Return the (x, y) coordinate for the center point of the cell that contains the specified text.  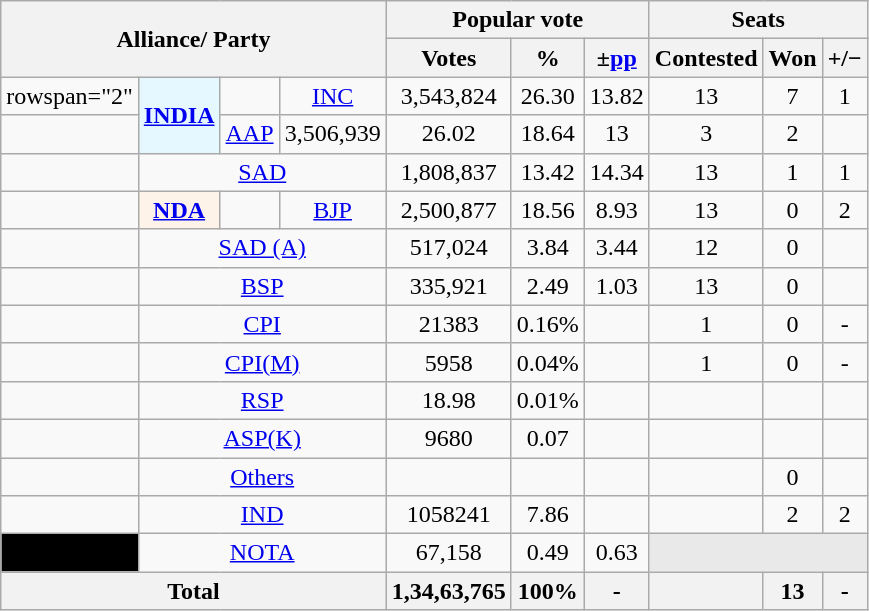
18.64 (548, 134)
CPI (262, 324)
3.84 (548, 248)
% (548, 58)
100% (548, 591)
rowspan="2" (70, 96)
1.03 (616, 286)
Others (262, 477)
1,808,837 (448, 172)
2.49 (548, 286)
18.56 (548, 210)
18.98 (448, 400)
7.86 (548, 515)
INDIA (179, 115)
7 (792, 96)
12 (706, 248)
1,34,63,765 (448, 591)
BJP (332, 210)
0.07 (548, 438)
14.34 (616, 172)
0.63 (616, 553)
21383 (448, 324)
3 (706, 134)
67,158 (448, 553)
NDA (179, 210)
2,500,877 (448, 210)
Total (194, 591)
0.16% (548, 324)
517,024 (448, 248)
Contested (706, 58)
3,506,939 (332, 134)
AAP (250, 134)
3.44 (616, 248)
13.82 (616, 96)
1058241 (448, 515)
RSP (262, 400)
BSP (262, 286)
+/− (844, 58)
Seats (758, 20)
NOTA (262, 553)
SAD (A) (262, 248)
±pp (616, 58)
Alliance/ Party (194, 39)
8.93 (616, 210)
CPI(M) (262, 362)
26.02 (448, 134)
9680 (448, 438)
0.49 (548, 553)
0.04% (548, 362)
5958 (448, 362)
Won (792, 58)
INC (332, 96)
335,921 (448, 286)
3,543,824 (448, 96)
13.42 (548, 172)
26.30 (548, 96)
SAD (262, 172)
IND (262, 515)
Votes (448, 58)
0.01% (548, 400)
Popular vote (518, 20)
ASP(K) (262, 438)
